Return [X, Y] of the center of cell containing provided text 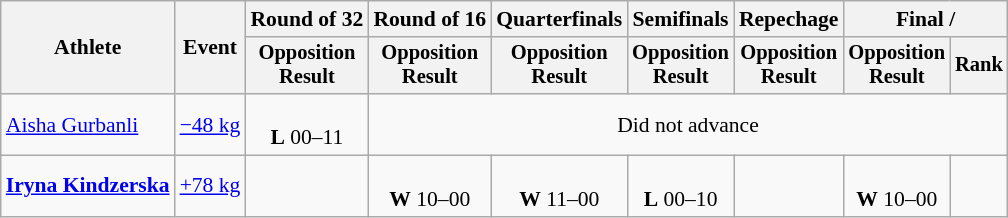
Rank [979, 66]
Semifinals [680, 19]
L 00–10 [680, 186]
Did not advance [688, 124]
Iryna Kindzerska [88, 186]
Event [210, 48]
Final / [925, 19]
Round of 32 [306, 19]
Athlete [88, 48]
+78 kg [210, 186]
Round of 16 [430, 19]
W 11–00 [559, 186]
L 00–11 [306, 124]
Aisha Gurbanli [88, 124]
Quarterfinals [559, 19]
Repechage [789, 19]
−48 kg [210, 124]
